Search for the cell housing the specified text and yield its (x, y) center coordinate. 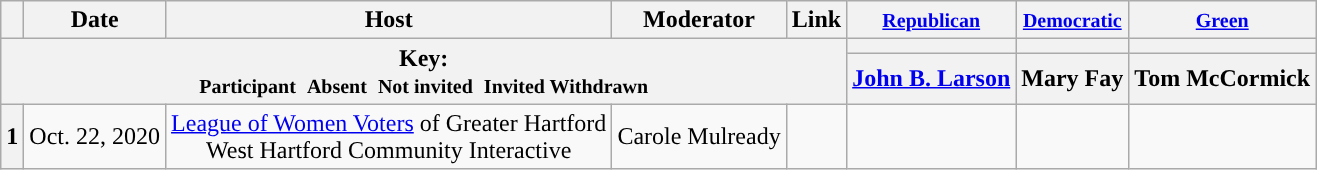
Carole Mulready (699, 136)
Date (95, 20)
Oct. 22, 2020 (95, 136)
John B. Larson (932, 78)
Tom McCormick (1222, 78)
Host (389, 20)
Democratic (1072, 20)
Key: Participant Absent Not invited Invited Withdrawn (424, 72)
Link (816, 20)
1 (12, 136)
League of Women Voters of Greater HartfordWest Hartford Community Interactive (389, 136)
Mary Fay (1072, 78)
Moderator (699, 20)
Republican (932, 20)
Green (1222, 20)
